Provide the [x, y] coordinate of the cell's center where the given text is located.  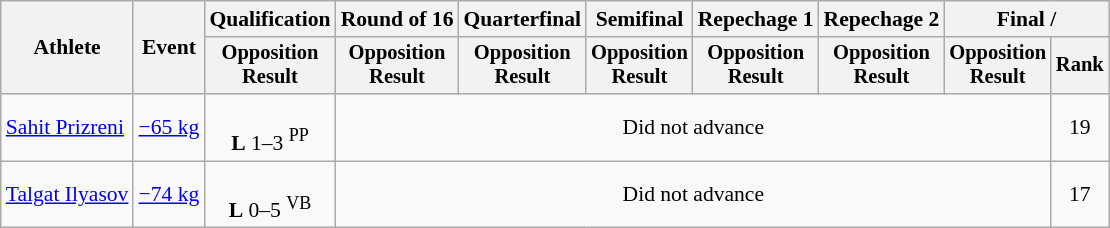
Sahit Prizreni [68, 128]
17 [1080, 194]
Round of 16 [398, 19]
L 1–3 PP [270, 128]
Repechage 1 [756, 19]
Semifinal [640, 19]
−74 kg [168, 194]
Repechage 2 [882, 19]
Rank [1080, 66]
Qualification [270, 19]
L 0–5 VB [270, 194]
Event [168, 48]
Athlete [68, 48]
Quarterfinal [522, 19]
−65 kg [168, 128]
19 [1080, 128]
Final / [1026, 19]
Talgat Ilyasov [68, 194]
